Determine the [X, Y] coordinate at the center of the cell enclosing the given text.  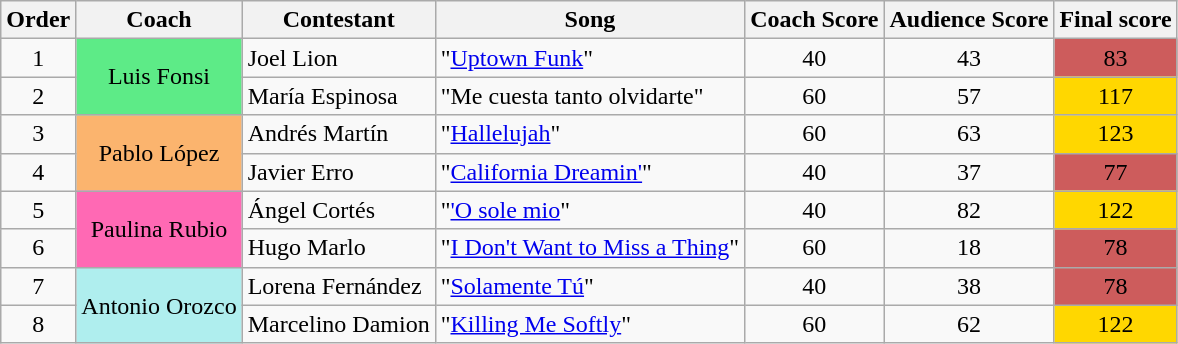
Coach [159, 20]
Song [590, 20]
Audience Score [969, 20]
"Solamente Tú" [590, 286]
"California Dreamin'" [590, 172]
37 [969, 172]
Antonio Orozco [159, 305]
Andrés Martín [338, 134]
"Me cuesta tanto olvidarte" [590, 96]
123 [1116, 134]
Luis Fonsi [159, 77]
Marcelino Damion [338, 324]
82 [969, 210]
5 [38, 210]
"Uptown Funk" [590, 58]
117 [1116, 96]
57 [969, 96]
62 [969, 324]
Order [38, 20]
"Hallelujah" [590, 134]
43 [969, 58]
Hugo Marlo [338, 248]
Coach Score [814, 20]
"'O sole mio" [590, 210]
Joel Lion [338, 58]
Lorena Fernández [338, 286]
Final score [1116, 20]
6 [38, 248]
Pablo López [159, 153]
3 [38, 134]
7 [38, 286]
18 [969, 248]
83 [1116, 58]
"I Don't Want to Miss a Thing" [590, 248]
Paulina Rubio [159, 229]
4 [38, 172]
1 [38, 58]
Contestant [338, 20]
Ángel Cortés [338, 210]
77 [1116, 172]
8 [38, 324]
38 [969, 286]
63 [969, 134]
María Espinosa [338, 96]
2 [38, 96]
"Killing Me Softly" [590, 324]
Javier Erro [338, 172]
